Detect which cell encompasses the target text, then output its (X, Y) center coordinate. 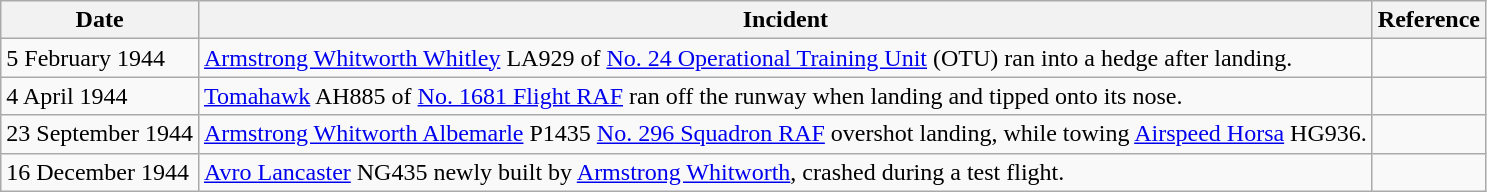
16 December 1944 (100, 172)
Incident (785, 20)
4 April 1944 (100, 96)
Tomahawk AH885 of No. 1681 Flight RAF ran off the runway when landing and tipped onto its nose. (785, 96)
Reference (1428, 20)
Armstrong Whitworth Albemarle P1435 No. 296 Squadron RAF overshot landing, while towing Airspeed Horsa HG936. (785, 134)
Armstrong Whitworth Whitley LA929 of No. 24 Operational Training Unit (OTU) ran into a hedge after landing. (785, 58)
Avro Lancaster NG435 newly built by Armstrong Whitworth, crashed during a test flight. (785, 172)
Date (100, 20)
23 September 1944 (100, 134)
5 February 1944 (100, 58)
